Return the [x, y] coordinate for the center point of the cell that contains the specified text.  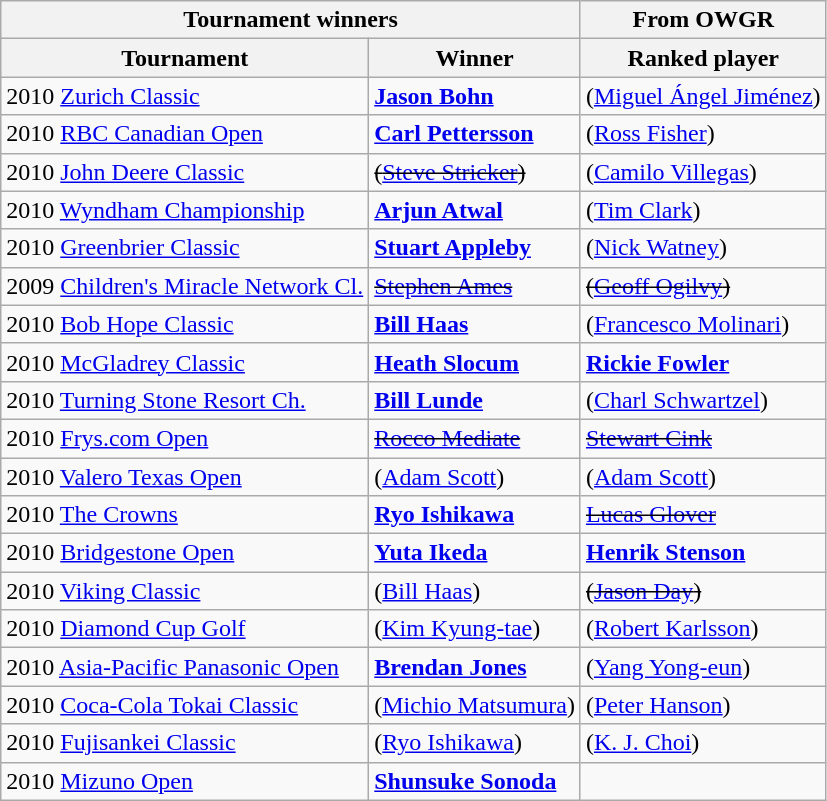
2010 Zurich Classic [185, 96]
Lucas Glover [703, 515]
2010 Valero Texas Open [185, 477]
(Jason Day) [703, 591]
(Bill Haas) [475, 591]
2010 Frys.com Open [185, 438]
Stephen Ames [475, 286]
Ryo Ishikawa [475, 515]
2009 Children's Miracle Network Cl. [185, 286]
Ranked player [703, 58]
2010 Diamond Cup Golf [185, 629]
(K. J. Choi) [703, 743]
Bill Lunde [475, 400]
2010 McGladrey Classic [185, 362]
2010 Turning Stone Resort Ch. [185, 400]
(Ross Fisher) [703, 134]
Heath Slocum [475, 362]
Shunsuke Sonoda [475, 781]
(Ryo Ishikawa) [475, 743]
Brendan Jones [475, 667]
2010 Fujisankei Classic [185, 743]
(Miguel Ángel Jiménez) [703, 96]
Rickie Fowler [703, 362]
(Camilo Villegas) [703, 172]
(Michio Matsumura) [475, 705]
Bill Haas [475, 324]
Jason Bohn [475, 96]
Winner [475, 58]
Stewart Cink [703, 438]
(Francesco Molinari) [703, 324]
(Nick Watney) [703, 248]
From OWGR [703, 20]
Stuart Appleby [475, 248]
2010 RBC Canadian Open [185, 134]
Yuta Ikeda [475, 553]
(Steve Stricker) [475, 172]
Rocco Mediate [475, 438]
2010 Viking Classic [185, 591]
2010 Wyndham Championship [185, 210]
(Peter Hanson) [703, 705]
2010 Greenbrier Classic [185, 248]
2010 Coca-Cola Tokai Classic [185, 705]
2010 Mizuno Open [185, 781]
(Robert Karlsson) [703, 629]
Tournament [185, 58]
2010 Asia-Pacific Panasonic Open [185, 667]
2010 John Deere Classic [185, 172]
2010 Bridgestone Open [185, 553]
(Kim Kyung-tae) [475, 629]
Tournament winners [291, 20]
(Geoff Ogilvy) [703, 286]
(Tim Clark) [703, 210]
Henrik Stenson [703, 553]
(Charl Schwartzel) [703, 400]
2010 The Crowns [185, 515]
2010 Bob Hope Classic [185, 324]
Carl Pettersson [475, 134]
(Yang Yong-eun) [703, 667]
Arjun Atwal [475, 210]
